Capture the cell that displays the provided text and extract its [X, Y] central coordinate. 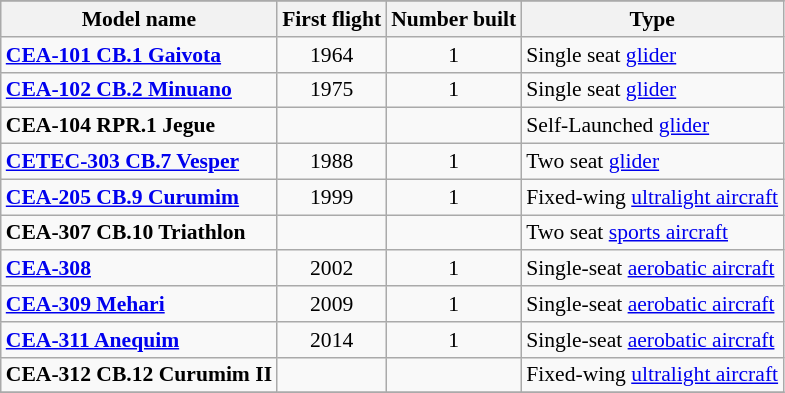
1975 [332, 90]
2014 [332, 340]
1964 [332, 55]
CEA-308 [139, 269]
Two seat sports aircraft [652, 233]
Self-Launched glider [652, 126]
CEA-205 CB.9 Curumim [139, 197]
First flight [332, 19]
CETEC-303 CB.7 Vesper [139, 162]
Number built [454, 19]
Two seat glider [652, 162]
CEA-104 RPR.1 Jegue [139, 126]
CEA-101 CB.1 Gaivota [139, 55]
CEA-307 CB.10 Triathlon [139, 233]
CEA-309 Mehari [139, 304]
CEA-311 Anequim [139, 340]
2009 [332, 304]
CEA-102 CB.2 Minuano [139, 90]
1999 [332, 197]
Model name [139, 19]
CEA-312 CB.12 Curumim II [139, 375]
Type [652, 19]
2002 [332, 269]
1988 [332, 162]
